Pinpoint the cell where the given text exists, returning its (X, Y) midpoint coordinate. 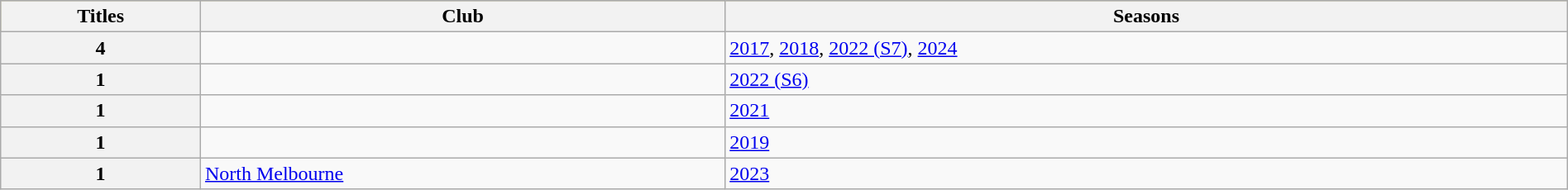
North Melbourne (462, 173)
Club (462, 17)
4 (101, 48)
2017, 2018, 2022 (S7), 2024 (1146, 48)
2022 (S6) (1146, 79)
Titles (101, 17)
2021 (1146, 111)
2019 (1146, 142)
2023 (1146, 173)
Seasons (1146, 17)
